Search for the cell housing the specified text and yield its (X, Y) center coordinate. 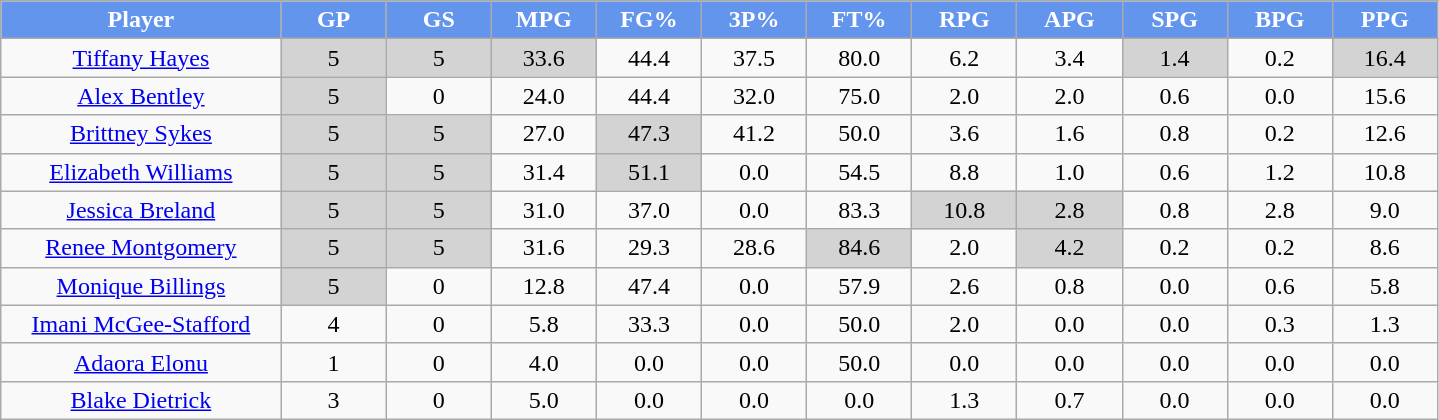
28.6 (754, 248)
12.6 (1384, 134)
SPG (1174, 20)
PPG (1384, 20)
1.0 (1070, 172)
33.3 (648, 324)
4.0 (544, 362)
FG% (648, 20)
24.0 (544, 96)
51.1 (648, 172)
29.3 (648, 248)
32.0 (754, 96)
MPG (544, 20)
9.0 (1384, 210)
4.2 (1070, 248)
2.6 (964, 286)
31.4 (544, 172)
4 (334, 324)
15.6 (1384, 96)
27.0 (544, 134)
0.7 (1070, 400)
83.3 (860, 210)
5.0 (544, 400)
16.4 (1384, 58)
3.4 (1070, 58)
8.6 (1384, 248)
0.3 (1280, 324)
1 (334, 362)
37.0 (648, 210)
8.8 (964, 172)
Player (141, 20)
Elizabeth Williams (141, 172)
GP (334, 20)
1.6 (1070, 134)
GS (438, 20)
Blake Dietrick (141, 400)
3P% (754, 20)
Imani McGee-Stafford (141, 324)
Monique Billings (141, 286)
1.2 (1280, 172)
6.2 (964, 58)
80.0 (860, 58)
31.6 (544, 248)
84.6 (860, 248)
Alex Bentley (141, 96)
3.6 (964, 134)
47.3 (648, 134)
37.5 (754, 58)
57.9 (860, 286)
33.6 (544, 58)
3 (334, 400)
31.0 (544, 210)
Jessica Breland (141, 210)
Adaora Elonu (141, 362)
RPG (964, 20)
FT% (860, 20)
1.4 (1174, 58)
54.5 (860, 172)
75.0 (860, 96)
Tiffany Hayes (141, 58)
Brittney Sykes (141, 134)
41.2 (754, 134)
12.8 (544, 286)
APG (1070, 20)
BPG (1280, 20)
47.4 (648, 286)
Renee Montgomery (141, 248)
